Determine the [x, y] coordinate at the center of the cell enclosing the given text.  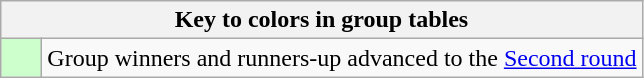
Group winners and runners-up advanced to the Second round [342, 58]
Key to colors in group tables [322, 20]
